Scan for the cell matching the given text and deliver its (x, y) coordinate at center. 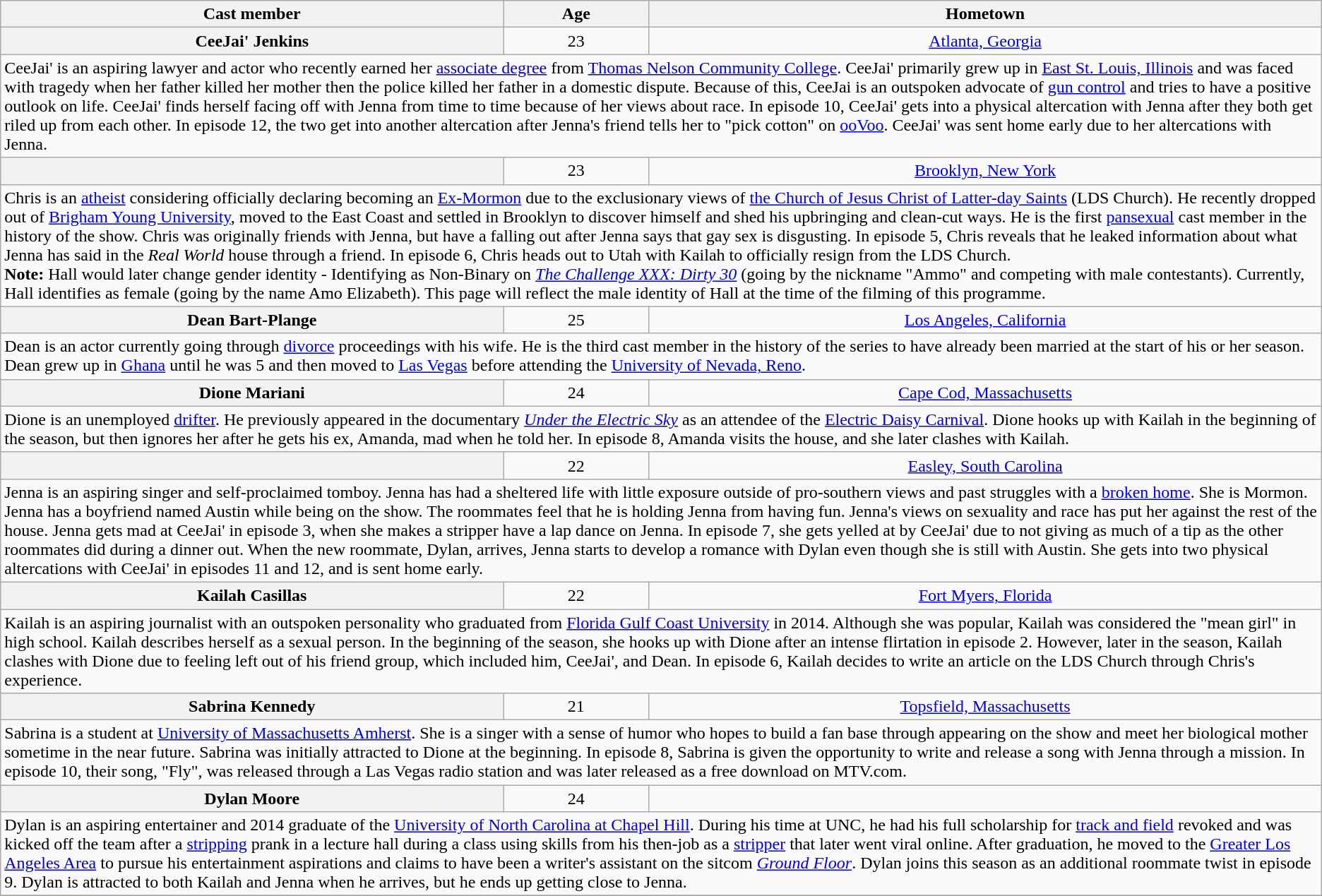
Dylan Moore (252, 799)
Kailah Casillas (252, 595)
Cast member (252, 14)
Easley, South Carolina (985, 465)
21 (576, 707)
Age (576, 14)
Fort Myers, Florida (985, 595)
Sabrina Kennedy (252, 707)
Atlanta, Georgia (985, 41)
25 (576, 320)
Topsfield, Massachusetts (985, 707)
Brooklyn, New York (985, 171)
CeeJai' Jenkins (252, 41)
Cape Cod, Massachusetts (985, 393)
Los Angeles, California (985, 320)
Hometown (985, 14)
Dione Mariani (252, 393)
Dean Bart-Plange (252, 320)
